Provide the (X, Y) coordinate of the cell's center where the given text is located.  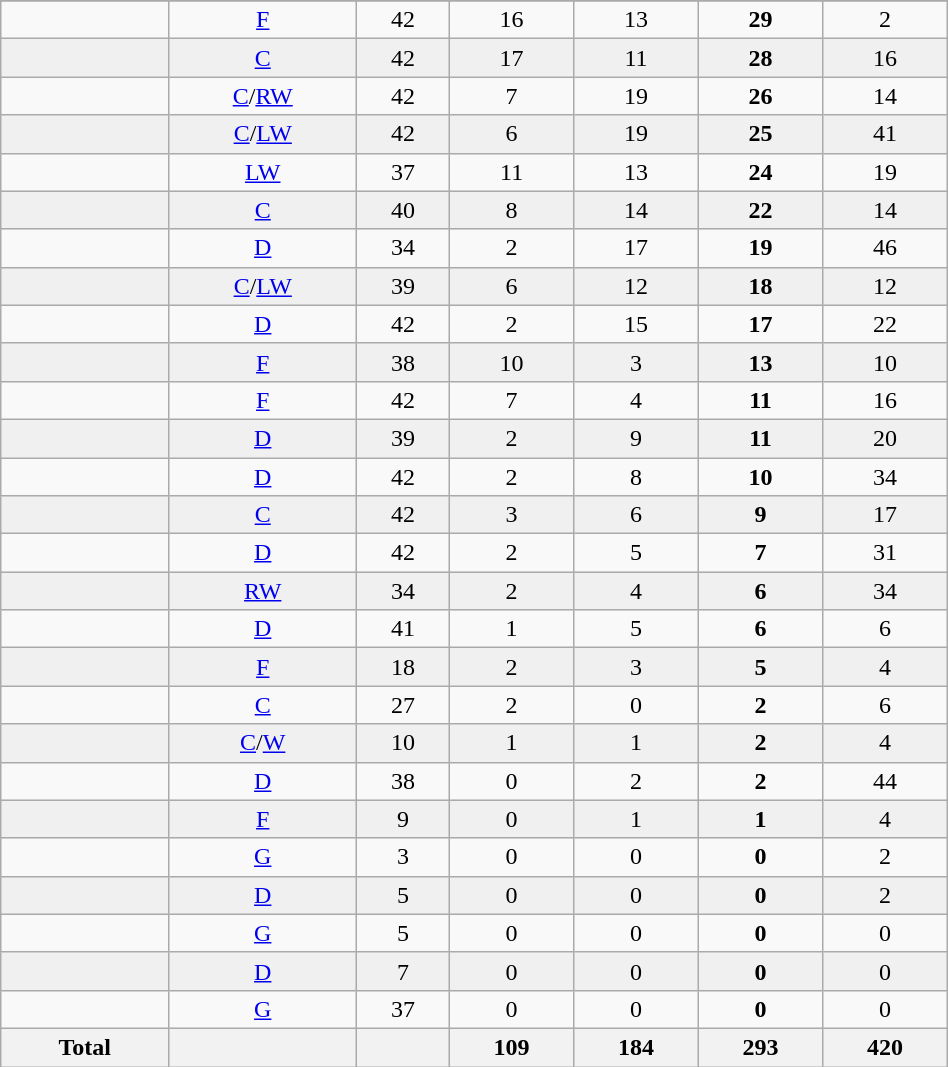
RW (263, 591)
27 (404, 705)
Total (85, 1047)
28 (760, 58)
44 (886, 781)
20 (886, 438)
31 (886, 553)
15 (636, 324)
25 (760, 134)
420 (886, 1047)
C/W (263, 743)
24 (760, 172)
C/RW (263, 96)
29 (760, 20)
LW (263, 172)
109 (511, 1047)
40 (404, 210)
293 (760, 1047)
184 (636, 1047)
26 (760, 96)
46 (886, 248)
